For the text-containing cell, return its midpoint in [x, y] coordinate format. 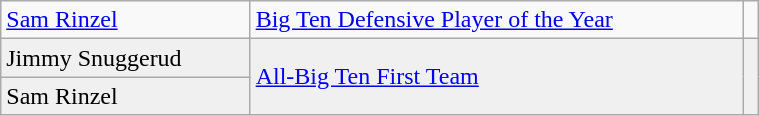
All-Big Ten First Team [496, 77]
Jimmy Snuggerud [126, 58]
Big Ten Defensive Player of the Year [496, 20]
